Return the (x, y) coordinate for the center point of the cell that contains the specified text.  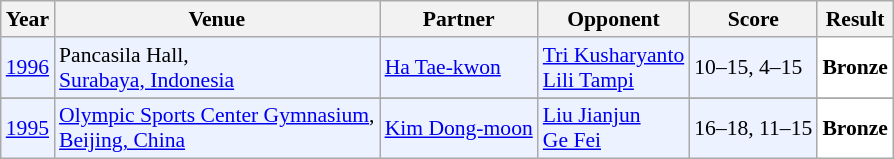
10–15, 4–15 (753, 68)
1996 (28, 68)
Venue (217, 19)
1995 (28, 128)
Pancasila Hall,Surabaya, Indonesia (217, 68)
Result (855, 19)
Kim Dong-moon (459, 128)
Score (753, 19)
Partner (459, 19)
Liu Jianjun Ge Fei (614, 128)
16–18, 11–15 (753, 128)
Opponent (614, 19)
Olympic Sports Center Gymnasium,Beijing, China (217, 128)
Tri Kusharyanto Lili Tampi (614, 68)
Year (28, 19)
Ha Tae-kwon (459, 68)
